Pinpoint the cell where the given text exists, returning its (X, Y) midpoint coordinate. 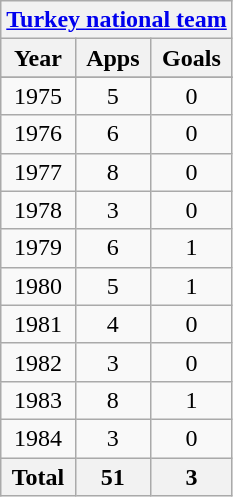
Apps (112, 58)
1979 (38, 248)
1983 (38, 400)
Goals (192, 58)
1982 (38, 362)
1975 (38, 96)
51 (112, 477)
1976 (38, 134)
1984 (38, 438)
1978 (38, 210)
Turkey national team (117, 20)
Total (38, 477)
1981 (38, 324)
1980 (38, 286)
Year (38, 58)
4 (112, 324)
1977 (38, 172)
